Scan for the cell matching the given text and deliver its (x, y) coordinate at center. 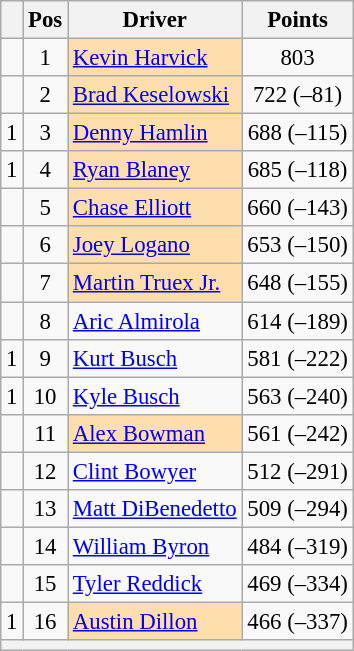
Chase Elliott (155, 208)
Kyle Busch (155, 396)
Matt DiBenedetto (155, 509)
509 (–294) (298, 509)
15 (46, 584)
688 (–115) (298, 133)
Points (298, 20)
Kevin Harvick (155, 58)
6 (46, 245)
512 (–291) (298, 471)
653 (–150) (298, 245)
581 (–222) (298, 358)
13 (46, 509)
William Byron (155, 546)
2 (46, 95)
648 (–155) (298, 283)
9 (46, 358)
469 (–334) (298, 584)
7 (46, 283)
614 (–189) (298, 321)
Driver (155, 20)
16 (46, 621)
803 (298, 58)
Tyler Reddick (155, 584)
Kurt Busch (155, 358)
466 (–337) (298, 621)
Clint Bowyer (155, 471)
Joey Logano (155, 245)
Alex Bowman (155, 433)
10 (46, 396)
Denny Hamlin (155, 133)
12 (46, 471)
14 (46, 546)
8 (46, 321)
561 (–242) (298, 433)
5 (46, 208)
Aric Almirola (155, 321)
563 (–240) (298, 396)
4 (46, 170)
722 (–81) (298, 95)
Pos (46, 20)
685 (–118) (298, 170)
484 (–319) (298, 546)
Brad Keselowski (155, 95)
3 (46, 133)
11 (46, 433)
Martin Truex Jr. (155, 283)
Ryan Blaney (155, 170)
Austin Dillon (155, 621)
660 (–143) (298, 208)
